Pinpoint the cell where the given text exists, returning its (x, y) midpoint coordinate. 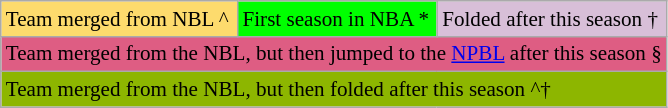
First season in NBA * (338, 18)
Team merged from NBL ^ (120, 18)
Team merged from the NBL, but then jumped to the NPBL after this season § (334, 54)
Team merged from the NBL, but then folded after this season ^† (334, 90)
Folded after this season † (552, 18)
